Provide the (X, Y) coordinate of the cell's center where the given text is located.  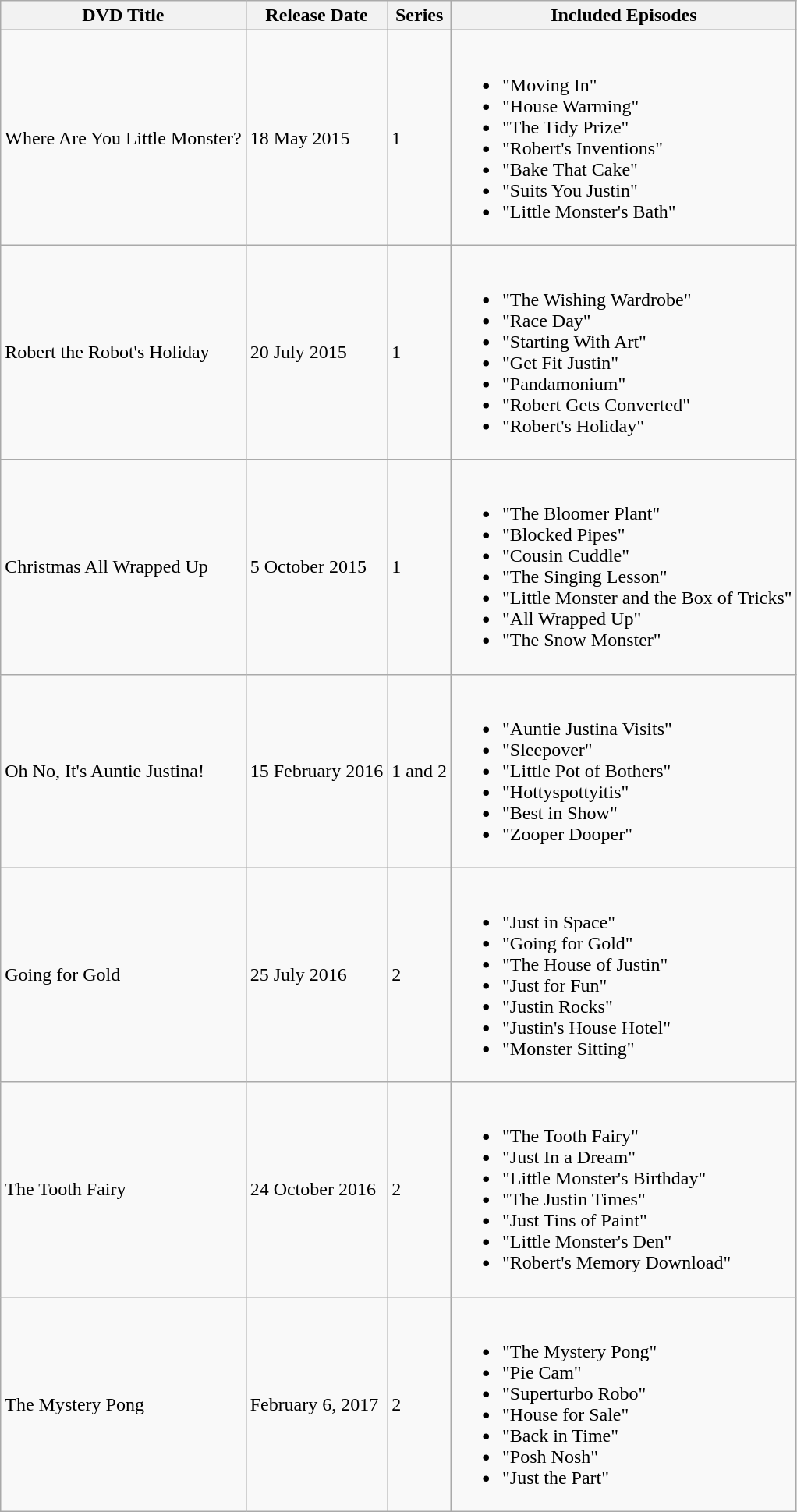
Series (420, 16)
Oh No, It's Auntie Justina! (123, 771)
24 October 2016 (317, 1189)
"Just in Space""Going for Gold""The House of Justin""Just for Fun""Justin Rocks""Justin's House Hotel""Monster Sitting" (624, 975)
1 and 2 (420, 771)
Where Are You Little Monster? (123, 137)
Christmas All Wrapped Up (123, 566)
15 February 2016 (317, 771)
The Tooth Fairy (123, 1189)
20 July 2015 (317, 353)
"Auntie Justina Visits""Sleepover""Little Pot of Bothers""Hottyspottyitis""Best in Show""Zooper Dooper" (624, 771)
Going for Gold (123, 975)
5 October 2015 (317, 566)
"The Tooth Fairy""Just In a Dream""Little Monster's Birthday""The Justin Times""Just Tins of Paint""Little Monster's Den""Robert's Memory Download" (624, 1189)
DVD Title (123, 16)
Included Episodes (624, 16)
18 May 2015 (317, 137)
"The Bloomer Plant""Blocked Pipes""Cousin Cuddle""The Singing Lesson""Little Monster and the Box of Tricks""All Wrapped Up""The Snow Monster" (624, 566)
"The Wishing Wardrobe""Race Day""Starting With Art""Get Fit Justin""Pandamonium""Robert Gets Converted""Robert's Holiday" (624, 353)
"The Mystery Pong""Pie Cam""Superturbo Robo""House for Sale""Back in Time""Posh Nosh""Just the Part" (624, 1404)
Robert the Robot's Holiday (123, 353)
"Moving In""House Warming""The Tidy Prize""Robert's Inventions""Bake That Cake""Suits You Justin""Little Monster's Bath" (624, 137)
The Mystery Pong (123, 1404)
February 6, 2017 (317, 1404)
25 July 2016 (317, 975)
Release Date (317, 16)
